From the cell containing the given text, extract its center point as (X, Y) coordinate. 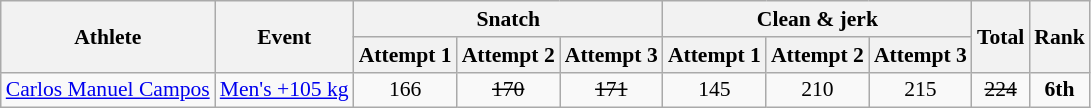
224 (1000, 90)
Total (1000, 36)
Event (284, 36)
171 (612, 90)
215 (920, 90)
Clean & jerk (818, 19)
Carlos Manuel Campos (108, 90)
166 (406, 90)
Men's +105 kg (284, 90)
Snatch (508, 19)
6th (1060, 90)
210 (818, 90)
145 (714, 90)
Rank (1060, 36)
Athlete (108, 36)
170 (508, 90)
